Return [x, y] of the center of cell containing provided text 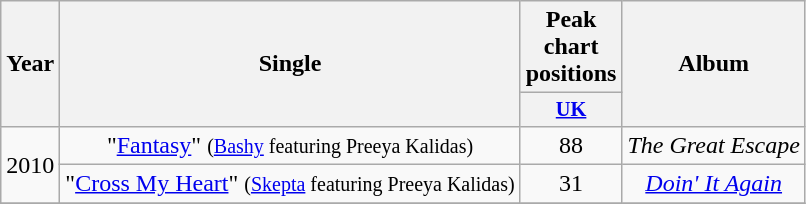
"Cross My Heart" (Skepta featuring Preeya Kalidas) [290, 184]
UK [571, 110]
2010 [30, 164]
Album [714, 64]
Doin' It Again [714, 184]
"Fantasy" (Bashy featuring Preeya Kalidas) [290, 145]
Year [30, 64]
Peak chart positions [571, 47]
The Great Escape [714, 145]
88 [571, 145]
Single [290, 64]
31 [571, 184]
